Scan for the cell matching the given text and deliver its (x, y) coordinate at center. 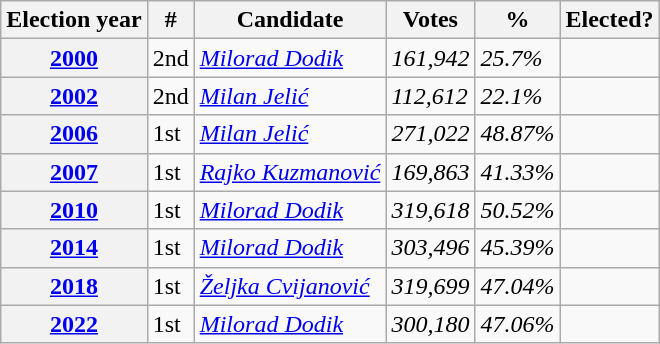
271,022 (430, 134)
# (170, 20)
300,180 (430, 324)
2018 (74, 286)
319,699 (430, 286)
47.06% (518, 324)
41.33% (518, 172)
47.04% (518, 286)
112,612 (430, 96)
2014 (74, 248)
Rajko Kuzmanović (290, 172)
45.39% (518, 248)
Željka Cvijanović (290, 286)
Elected? (610, 20)
Election year (74, 20)
% (518, 20)
2010 (74, 210)
2006 (74, 134)
22.1% (518, 96)
48.87% (518, 134)
2000 (74, 58)
2002 (74, 96)
169,863 (430, 172)
303,496 (430, 248)
25.7% (518, 58)
319,618 (430, 210)
Votes (430, 20)
161,942 (430, 58)
Candidate (290, 20)
2022 (74, 324)
50.52% (518, 210)
2007 (74, 172)
